Locate the cell with the specified text and output its (X, Y) center coordinate. 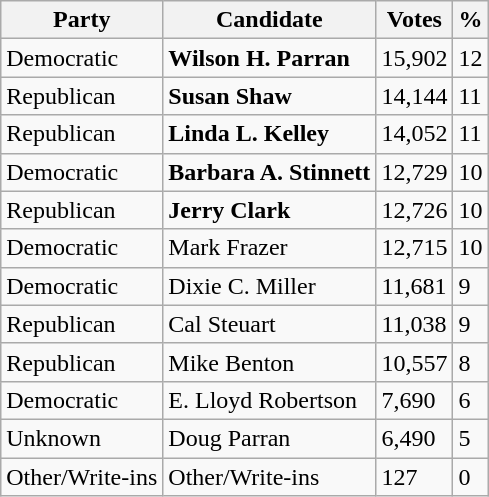
15,902 (414, 58)
11,038 (414, 324)
5 (470, 438)
Wilson H. Parran (270, 58)
Votes (414, 20)
Susan Shaw (270, 96)
14,052 (414, 134)
Cal Steuart (270, 324)
% (470, 20)
12,715 (414, 248)
Mike Benton (270, 362)
Unknown (82, 438)
6 (470, 400)
8 (470, 362)
7,690 (414, 400)
Candidate (270, 20)
0 (470, 477)
Party (82, 20)
11,681 (414, 286)
14,144 (414, 96)
127 (414, 477)
E. Lloyd Robertson (270, 400)
10,557 (414, 362)
Doug Parran (270, 438)
12,726 (414, 210)
12,729 (414, 172)
Dixie C. Miller (270, 286)
Mark Frazer (270, 248)
Linda L. Kelley (270, 134)
12 (470, 58)
Jerry Clark (270, 210)
6,490 (414, 438)
Barbara A. Stinnett (270, 172)
